Pinpoint the cell where the given text exists, returning its (X, Y) midpoint coordinate. 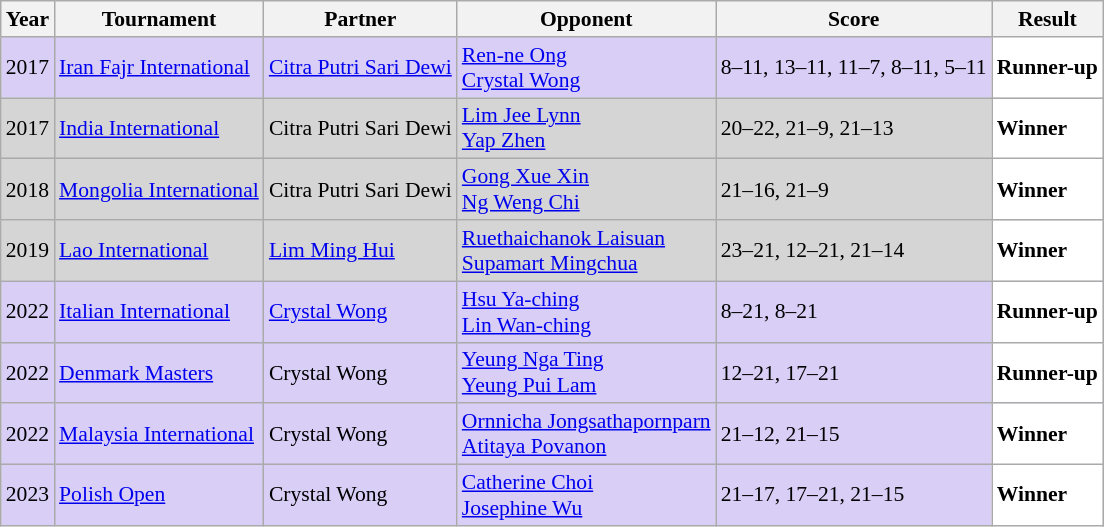
21–17, 17–21, 21–15 (854, 496)
21–16, 21–9 (854, 190)
23–21, 12–21, 21–14 (854, 250)
8–21, 8–21 (854, 312)
Partner (360, 19)
Hsu Ya-ching Lin Wan-ching (586, 312)
2023 (28, 496)
Result (1048, 19)
Ruethaichanok Laisuan Supamart Mingchua (586, 250)
Year (28, 19)
Yeung Nga Ting Yeung Pui Lam (586, 372)
8–11, 13–11, 11–7, 8–11, 5–11 (854, 68)
Iran Fajr International (159, 68)
Denmark Masters (159, 372)
Lim Ming Hui (360, 250)
Gong Xue Xin Ng Weng Chi (586, 190)
12–21, 17–21 (854, 372)
Lao International (159, 250)
Mongolia International (159, 190)
20–22, 21–9, 21–13 (854, 128)
21–12, 21–15 (854, 434)
Ornnicha Jongsathapornparn Atitaya Povanon (586, 434)
Ren-ne Ong Crystal Wong (586, 68)
Lim Jee Lynn Yap Zhen (586, 128)
Italian International (159, 312)
Polish Open (159, 496)
Tournament (159, 19)
India International (159, 128)
Malaysia International (159, 434)
Catherine Choi Josephine Wu (586, 496)
2018 (28, 190)
2019 (28, 250)
Opponent (586, 19)
Score (854, 19)
